Scan for the cell matching the given text and deliver its [x, y] coordinate at center. 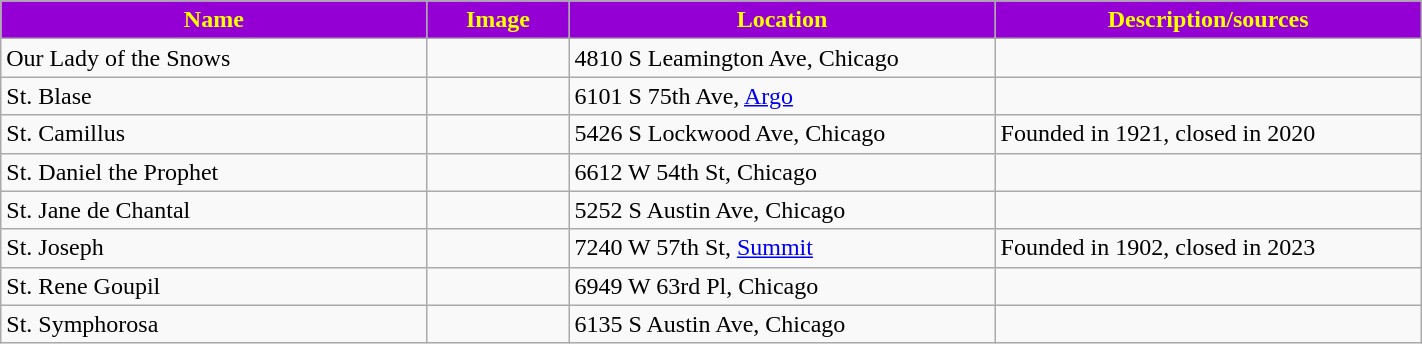
5252 S Austin Ave, Chicago [782, 210]
Location [782, 20]
St. Camillus [214, 134]
Name [214, 20]
7240 W 57th St, Summit [782, 248]
St. Jane de Chantal [214, 210]
6949 W 63rd Pl, Chicago [782, 286]
Description/sources [1208, 20]
St. Symphorosa [214, 324]
St. Joseph [214, 248]
Image [498, 20]
Founded in 1902, closed in 2023 [1208, 248]
6612 W 54th St, Chicago [782, 172]
St. Daniel the Prophet [214, 172]
Our Lady of the Snows [214, 58]
St. Blase [214, 96]
6101 S 75th Ave, Argo [782, 96]
6135 S Austin Ave, Chicago [782, 324]
Founded in 1921, closed in 2020 [1208, 134]
5426 S Lockwood Ave, Chicago [782, 134]
St. Rene Goupil [214, 286]
4810 S Leamington Ave, Chicago [782, 58]
